Return the (X, Y) coordinate for the center point of the cell that contains the specified text.  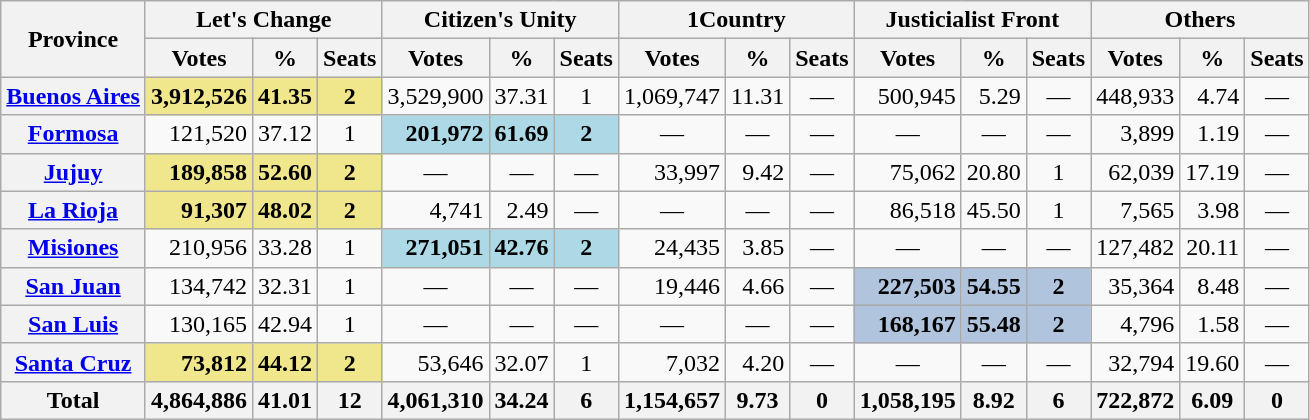
189,858 (198, 172)
San Luis (74, 324)
201,972 (436, 134)
134,742 (198, 286)
20.11 (1212, 248)
500,945 (908, 96)
24,435 (672, 248)
73,812 (198, 362)
5.29 (994, 96)
San Juan (74, 286)
20.80 (994, 172)
6.09 (1212, 400)
4.20 (758, 362)
1Country (736, 20)
1,058,195 (908, 400)
4.66 (758, 286)
4,796 (1136, 324)
Citizen's Unity (500, 20)
Province (74, 39)
1,069,747 (672, 96)
48.02 (284, 210)
4.74 (1212, 96)
Misiones (74, 248)
3,529,900 (436, 96)
32,794 (1136, 362)
17.19 (1212, 172)
3.85 (758, 248)
168,167 (908, 324)
4,864,886 (198, 400)
3,912,526 (198, 96)
1.19 (1212, 134)
127,482 (1136, 248)
86,518 (908, 210)
130,165 (198, 324)
La Rioja (74, 210)
53,646 (436, 362)
19.60 (1212, 362)
Others (1200, 20)
91,307 (198, 210)
Jujuy (74, 172)
1,154,657 (672, 400)
35,364 (1136, 286)
41.35 (284, 96)
Justicialist Front (972, 20)
Buenos Aires (74, 96)
271,051 (436, 248)
37.31 (522, 96)
8.92 (994, 400)
9.73 (758, 400)
44.12 (284, 362)
Total (74, 400)
33,997 (672, 172)
Formosa (74, 134)
4,061,310 (436, 400)
2.49 (522, 210)
34.24 (522, 400)
8.48 (1212, 286)
42.76 (522, 248)
227,503 (908, 286)
62,039 (1136, 172)
7,565 (1136, 210)
42.94 (284, 324)
210,956 (198, 248)
32.07 (522, 362)
7,032 (672, 362)
41.01 (284, 400)
9.42 (758, 172)
722,872 (1136, 400)
33.28 (284, 248)
54.55 (994, 286)
45.50 (994, 210)
121,520 (198, 134)
19,446 (672, 286)
1.58 (1212, 324)
52.60 (284, 172)
448,933 (1136, 96)
11.31 (758, 96)
37.12 (284, 134)
3,899 (1136, 134)
Santa Cruz (74, 362)
Let's Change (264, 20)
61.69 (522, 134)
12 (350, 400)
3.98 (1212, 210)
4,741 (436, 210)
55.48 (994, 324)
75,062 (908, 172)
32.31 (284, 286)
